From the cell containing the given text, extract its center point as (X, Y) coordinate. 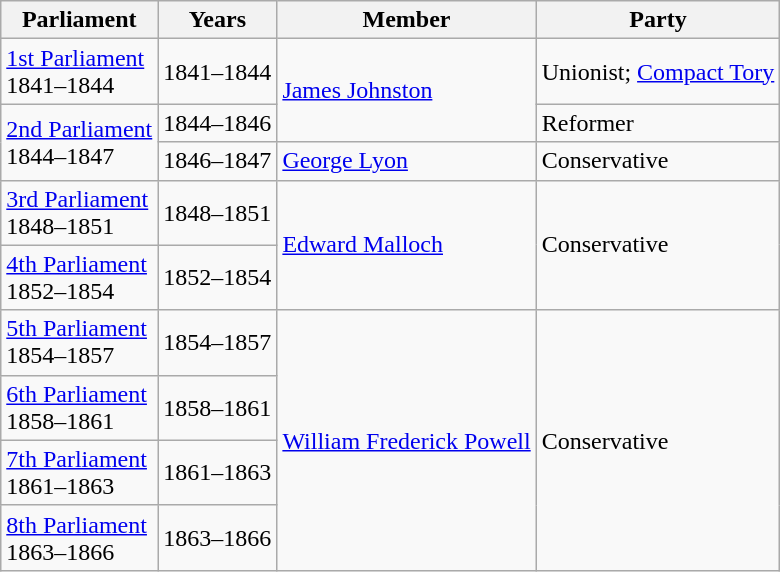
1854–1857 (218, 342)
3rd Parliament1848–1851 (80, 212)
James Johnston (406, 90)
2nd Parliament1844–1847 (80, 142)
1858–1861 (218, 408)
1861–1863 (218, 472)
1844–1846 (218, 123)
1863–1866 (218, 538)
1846–1847 (218, 161)
4th Parliament1852–1854 (80, 278)
Party (658, 20)
1st Parliament1841–1844 (80, 72)
Years (218, 20)
1848–1851 (218, 212)
6th Parliament1858–1861 (80, 408)
Member (406, 20)
Reformer (658, 123)
8th Parliament1863–1866 (80, 538)
George Lyon (406, 161)
Parliament (80, 20)
5th Parliament1854–1857 (80, 342)
Edward Malloch (406, 245)
1841–1844 (218, 72)
1852–1854 (218, 278)
7th Parliament1861–1863 (80, 472)
William Frederick Powell (406, 440)
Unionist; Compact Tory (658, 72)
